From the cell containing the given text, extract its center point as (x, y) coordinate. 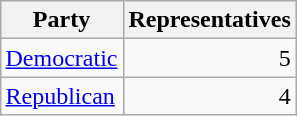
Republican (62, 96)
Party (62, 20)
5 (210, 58)
Democratic (62, 58)
Representatives (210, 20)
4 (210, 96)
